Determine the [X, Y] coordinate at the center of the cell enclosing the given text.  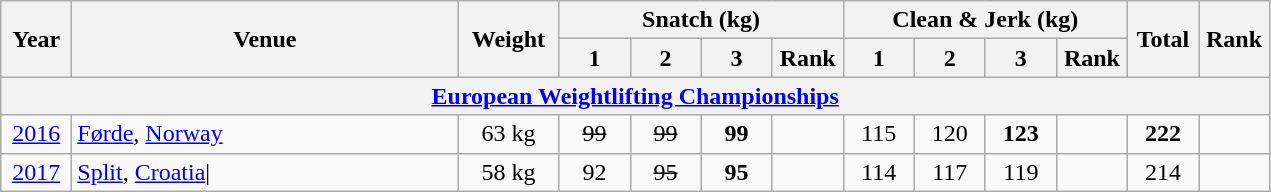
Total [1162, 39]
214 [1162, 172]
120 [950, 134]
European Weightlifting Championships [636, 96]
Split, Croatia| [265, 172]
58 kg [508, 172]
92 [594, 172]
114 [878, 172]
117 [950, 172]
2016 [36, 134]
Weight [508, 39]
Year [36, 39]
Clean & Jerk (kg) [985, 20]
123 [1020, 134]
Førde, Norway [265, 134]
63 kg [508, 134]
119 [1020, 172]
222 [1162, 134]
Snatch (kg) [701, 20]
Venue [265, 39]
2017 [36, 172]
115 [878, 134]
